Extract the (X, Y) coordinate from the center of the cell holding the provided text.  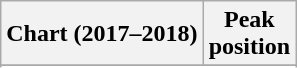
Chart (2017–2018) (102, 34)
Peakposition (249, 34)
